Detect which cell encompasses the target text, then output its (X, Y) center coordinate. 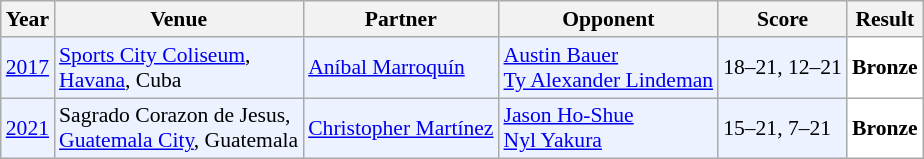
Sagrado Corazon de Jesus,Guatemala City, Guatemala (178, 128)
Year (28, 19)
Jason Ho-Shue Nyl Yakura (609, 128)
2017 (28, 68)
2021 (28, 128)
Sports City Coliseum,Havana, Cuba (178, 68)
15–21, 7–21 (782, 128)
Austin Bauer Ty Alexander Lindeman (609, 68)
Opponent (609, 19)
Christopher Martínez (400, 128)
Result (885, 19)
Score (782, 19)
Aníbal Marroquín (400, 68)
Partner (400, 19)
18–21, 12–21 (782, 68)
Venue (178, 19)
